Pinpoint the cell where the given text exists, returning its [x, y] midpoint coordinate. 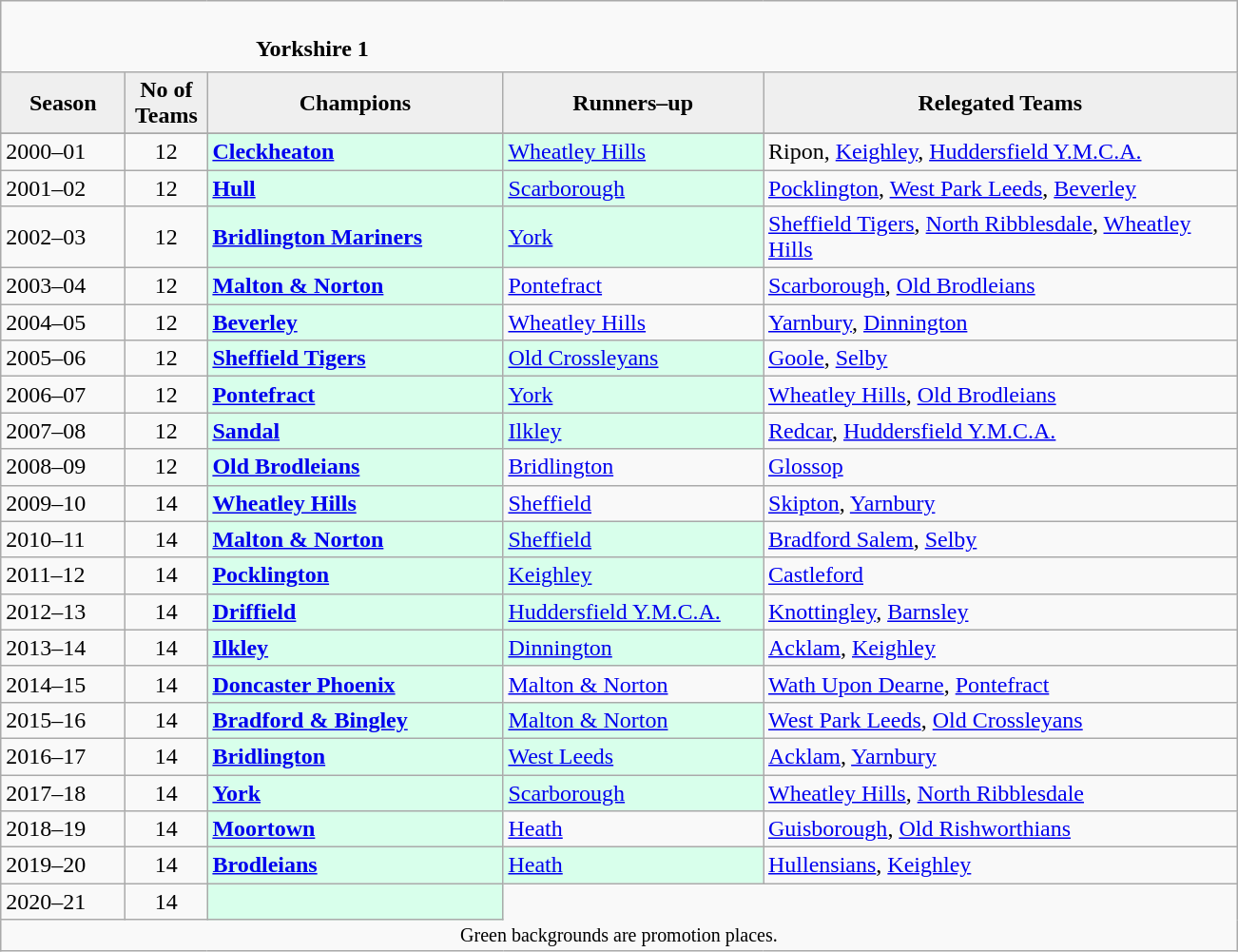
Keighley [633, 575]
Acklam, Yarnbury [1000, 756]
Yarnbury, Dinnington [1000, 322]
Relegated Teams [1000, 103]
2004–05 [63, 322]
Brodleians [356, 865]
2016–17 [63, 756]
Skipton, Yarnbury [1000, 503]
2019–20 [63, 865]
2017–18 [63, 792]
Bradford & Bingley [356, 720]
2018–19 [63, 829]
2007–08 [63, 431]
Sheffield Tigers [356, 359]
Hullensians, Keighley [1000, 865]
Bradford Salem, Selby [1000, 539]
Castleford [1000, 575]
Acklam, Keighley [1000, 648]
Sheffield Tigers, North Ribblesdale, Wheatley Hills [1000, 238]
Wheatley Hills, North Ribblesdale [1000, 792]
Season [63, 103]
2009–10 [63, 503]
Sandal [356, 431]
Runners–up [633, 103]
Driffield [356, 612]
Guisborough, Old Rishworthians [1000, 829]
2010–11 [63, 539]
2005–06 [63, 359]
Cleckheaton [356, 151]
Dinnington [633, 648]
Wath Upon Dearne, Pontefract [1000, 684]
2001–02 [63, 187]
2013–14 [63, 648]
West Leeds [633, 756]
No of Teams [166, 103]
2015–16 [63, 720]
Bridlington Mariners [356, 238]
Huddersfield Y.M.C.A. [633, 612]
2014–15 [63, 684]
Green backgrounds are promotion places. [619, 936]
2002–03 [63, 238]
Knottingley, Barnsley [1000, 612]
Pocklington, West Park Leeds, Beverley [1000, 187]
Wheatley Hills, Old Brodleians [1000, 395]
Ripon, Keighley, Huddersfield Y.M.C.A. [1000, 151]
2000–01 [63, 151]
Doncaster Phoenix [356, 684]
2012–13 [63, 612]
Old Crossleyans [633, 359]
2008–09 [63, 467]
2020–21 [63, 902]
Scarborough, Old Brodleians [1000, 286]
Moortown [356, 829]
Goole, Selby [1000, 359]
Beverley [356, 322]
Old Brodleians [356, 467]
2011–12 [63, 575]
Pocklington [356, 575]
2006–07 [63, 395]
Redcar, Huddersfield Y.M.C.A. [1000, 431]
Champions [356, 103]
2003–04 [63, 286]
Glossop [1000, 467]
Hull [356, 187]
West Park Leeds, Old Crossleyans [1000, 720]
